Determine the (x, y) coordinate at the center of the cell enclosing the given text.  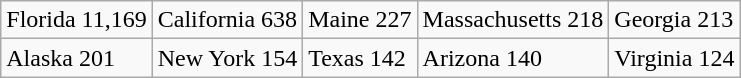
Virginia 124 (674, 58)
California 638 (227, 20)
Texas 142 (360, 58)
Massachusetts 218 (513, 20)
Florida 11,169 (77, 20)
Georgia 213 (674, 20)
Maine 227 (360, 20)
Alaska 201 (77, 58)
New York 154 (227, 58)
Arizona 140 (513, 58)
